Output the [x, y] coordinate of the center of the cell containing the given text.  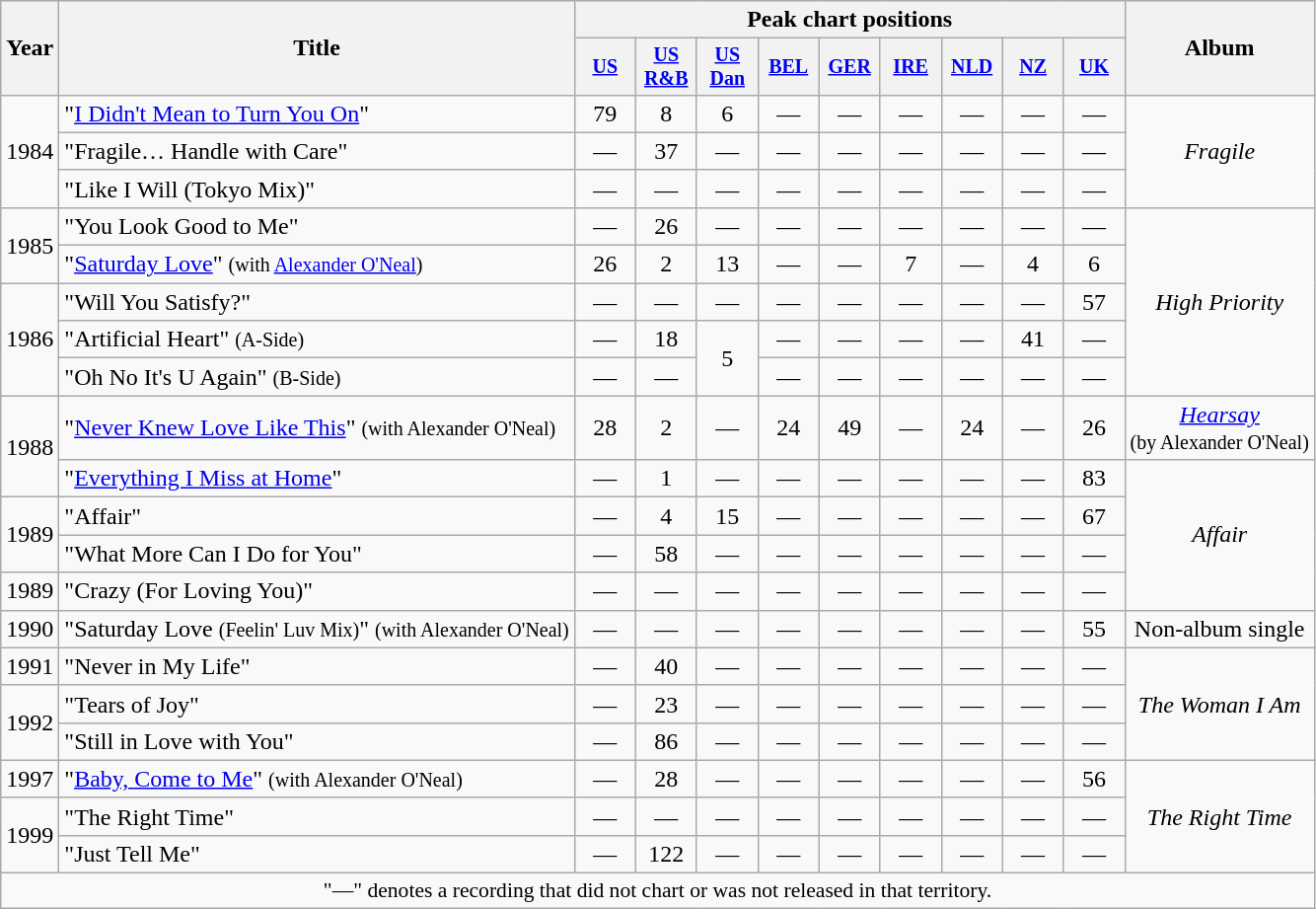
Fragile [1219, 151]
"Crazy (For Loving You)" [318, 591]
122 [666, 854]
"Affair" [318, 516]
The Right Time [1219, 816]
1984 [30, 151]
86 [666, 741]
"Never Knew Love Like This" (with Alexander O'Neal) [318, 428]
23 [666, 704]
1992 [30, 722]
IRE [911, 67]
US [605, 67]
"Saturday Love (Feelin' Luv Mix)" (with Alexander O'Neal) [318, 629]
Affair [1219, 535]
15 [727, 516]
UK [1094, 67]
"Artificial Heart" (A-Side) [318, 340]
49 [849, 428]
13 [727, 265]
USR&B [666, 67]
58 [666, 554]
"Will You Satisfy?" [318, 302]
GER [849, 67]
"Tears of Joy" [318, 704]
1999 [30, 835]
"Still in Love with You" [318, 741]
The Woman I Am [1219, 704]
"Everything I Miss at Home" [318, 479]
Peak chart positions [849, 20]
BEL [788, 67]
NLD [972, 67]
"Saturday Love" (with Alexander O'Neal) [318, 265]
Title [318, 48]
1986 [30, 340]
7 [911, 265]
83 [1094, 479]
40 [666, 666]
"Just Tell Me" [318, 854]
1985 [30, 245]
"You Look Good to Me" [318, 226]
Hearsay (by Alexander O'Neal) [1219, 428]
55 [1094, 629]
"Never in My Life" [318, 666]
Album [1219, 48]
High Priority [1219, 301]
41 [1033, 340]
67 [1094, 516]
NZ [1033, 67]
"Like I Will (Tokyo Mix)" [318, 189]
8 [666, 114]
79 [605, 114]
"Baby, Come to Me" (with Alexander O'Neal) [318, 779]
1 [666, 479]
Non-album single [1219, 629]
1988 [30, 446]
Year [30, 48]
37 [666, 151]
18 [666, 340]
"—" denotes a recording that did not chart or was not released in that territory. [658, 891]
"Oh No It's U Again" (B-Side) [318, 377]
1997 [30, 779]
1990 [30, 629]
"The Right Time" [318, 816]
57 [1094, 302]
"I Didn't Mean to Turn You On" [318, 114]
"What More Can I Do for You" [318, 554]
56 [1094, 779]
USDan [727, 67]
1991 [30, 666]
"Fragile… Handle with Care" [318, 151]
5 [727, 358]
